Capture the cell that displays the provided text and extract its (x, y) central coordinate. 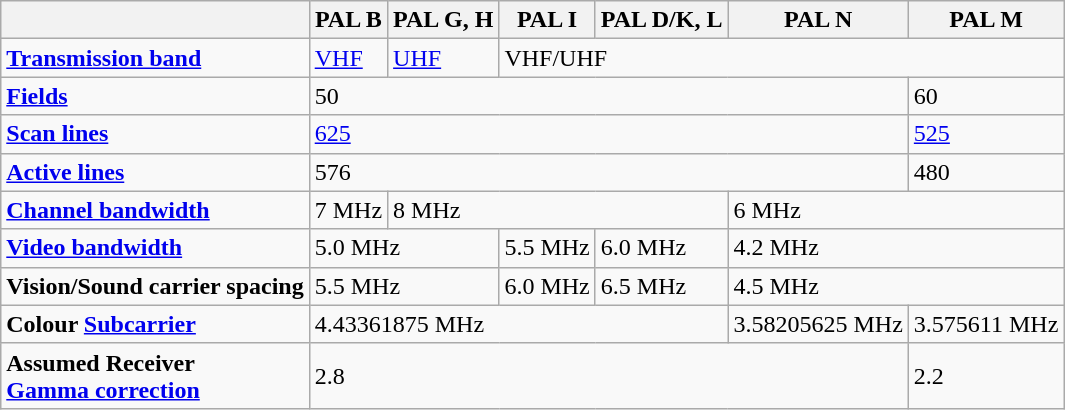
4.5 MHz (896, 286)
Assumed ReceiverGamma correction (155, 376)
3.575611 MHz (986, 324)
60 (986, 96)
3.58205625 MHz (818, 324)
VHF (348, 58)
50 (608, 96)
PAL I (547, 20)
PAL D/K, L (662, 20)
2.8 (608, 376)
2.2 (986, 376)
Colour Subcarrier (155, 324)
625 (608, 134)
Video bandwidth (155, 248)
525 (986, 134)
Transmission band (155, 58)
Active lines (155, 172)
480 (986, 172)
6.5 MHz (662, 286)
6 MHz (896, 210)
Fields (155, 96)
Channel bandwidth (155, 210)
5.0 MHz (404, 248)
Vision/Sound carrier spacing (155, 286)
Scan lines (155, 134)
4.43361875 MHz (518, 324)
PAL B (348, 20)
PAL N (818, 20)
576 (608, 172)
UHF (444, 58)
8 MHz (558, 210)
PAL G, H (444, 20)
4.2 MHz (896, 248)
7 MHz (348, 210)
PAL M (986, 20)
VHF/UHF (782, 58)
